Return the [X, Y] coordinate for the center point of the cell that contains the specified text.  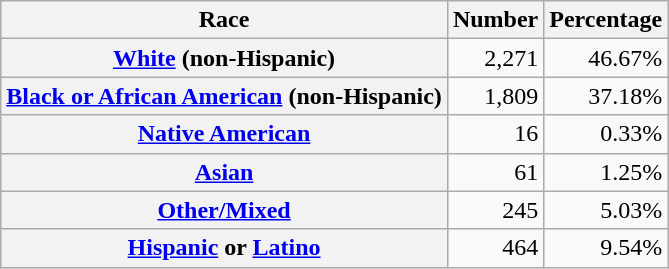
1,809 [495, 96]
0.33% [606, 134]
Number [495, 20]
Race [224, 20]
2,271 [495, 58]
Percentage [606, 20]
White (non-Hispanic) [224, 58]
Other/Mixed [224, 210]
1.25% [606, 172]
464 [495, 248]
Black or African American (non-Hispanic) [224, 96]
Asian [224, 172]
46.67% [606, 58]
61 [495, 172]
16 [495, 134]
Native American [224, 134]
9.54% [606, 248]
37.18% [606, 96]
245 [495, 210]
Hispanic or Latino [224, 248]
5.03% [606, 210]
